Output the [X, Y] coordinate of the center of the cell containing the given text.  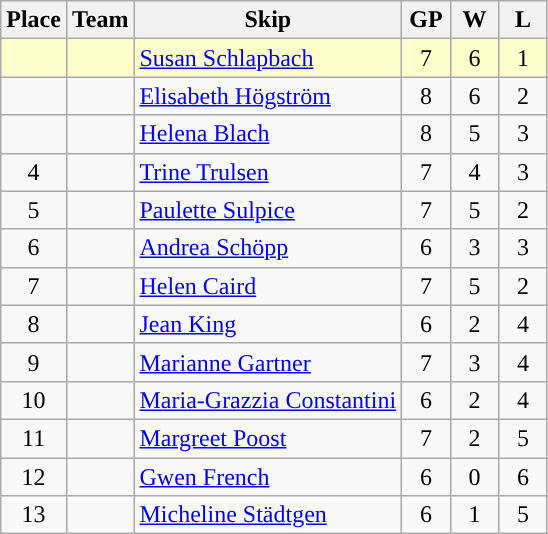
Place [34, 20]
L [524, 20]
Susan Schlapbach [268, 58]
Andrea Schöpp [268, 248]
12 [34, 477]
Gwen French [268, 477]
13 [34, 515]
W [474, 20]
Elisabeth Högström [268, 96]
Marianne Gartner [268, 362]
Jean King [268, 324]
Skip [268, 20]
10 [34, 400]
11 [34, 438]
GP [426, 20]
Trine Trulsen [268, 172]
Micheline Städtgen [268, 515]
Margreet Poost [268, 438]
9 [34, 362]
Maria-Grazzia Constantini [268, 400]
0 [474, 477]
Team [100, 20]
Helen Caird [268, 286]
Helena Blach [268, 134]
Paulette Sulpice [268, 210]
